Extract the (X, Y) coordinate from the center of the cell holding the provided text.  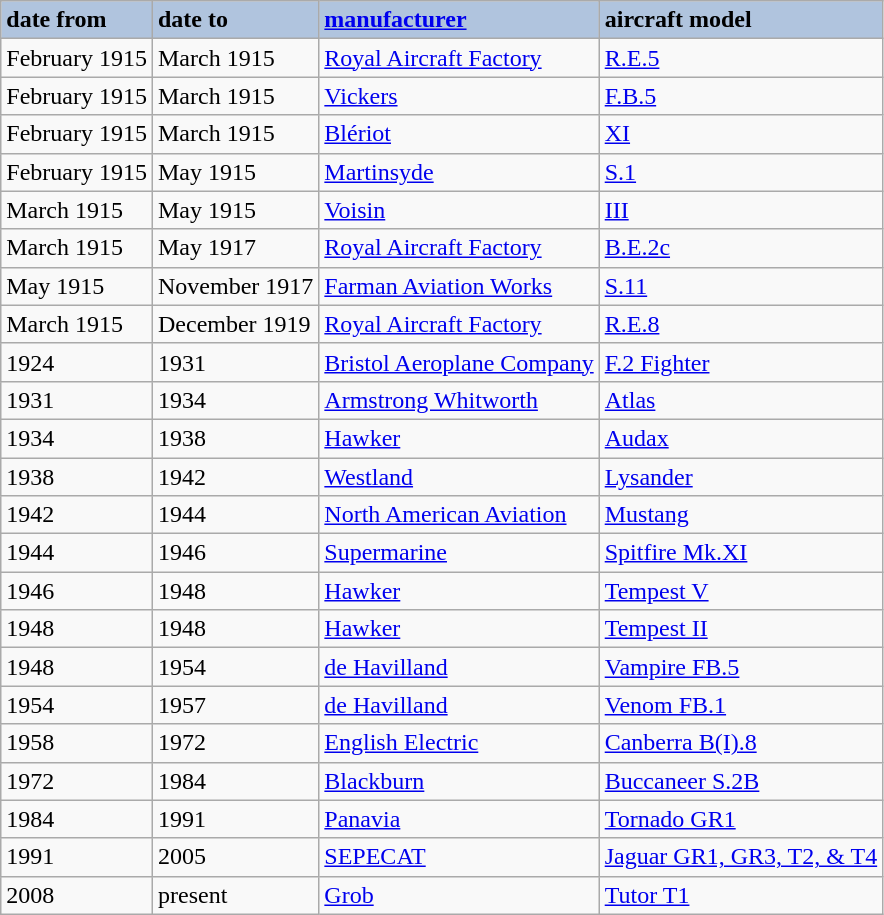
Supermarine (459, 553)
December 1919 (235, 324)
XI (741, 134)
R.E.5 (741, 58)
F.2 Fighter (741, 362)
Tempest II (741, 629)
2008 (77, 895)
Vickers (459, 96)
Tornado GR1 (741, 819)
2005 (235, 857)
1924 (77, 362)
F.B.5 (741, 96)
Canberra B(I).8 (741, 743)
May 1917 (235, 248)
November 1917 (235, 286)
Buccaneer S.2B (741, 781)
Mustang (741, 515)
Grob (459, 895)
Panavia (459, 819)
1957 (235, 705)
III (741, 210)
Lysander (741, 477)
Venom FB.1 (741, 705)
SEPECAT (459, 857)
Armstrong Whitworth (459, 400)
Tutor T1 (741, 895)
1958 (77, 743)
Vampire FB.5 (741, 667)
S.11 (741, 286)
Atlas (741, 400)
Audax (741, 438)
aircraft model (741, 20)
Voisin (459, 210)
present (235, 895)
English Electric (459, 743)
manufacturer (459, 20)
Tempest V (741, 591)
date from (77, 20)
Jaguar GR1, GR3, T2, & T4 (741, 857)
B.E.2c (741, 248)
North American Aviation (459, 515)
date to (235, 20)
Martinsyde (459, 172)
Spitfire Mk.XI (741, 553)
Bristol Aeroplane Company (459, 362)
S.1 (741, 172)
Blackburn (459, 781)
Westland (459, 477)
R.E.8 (741, 324)
Farman Aviation Works (459, 286)
Blériot (459, 134)
